Return the [X, Y] coordinate for the center point of the cell that contains the specified text.  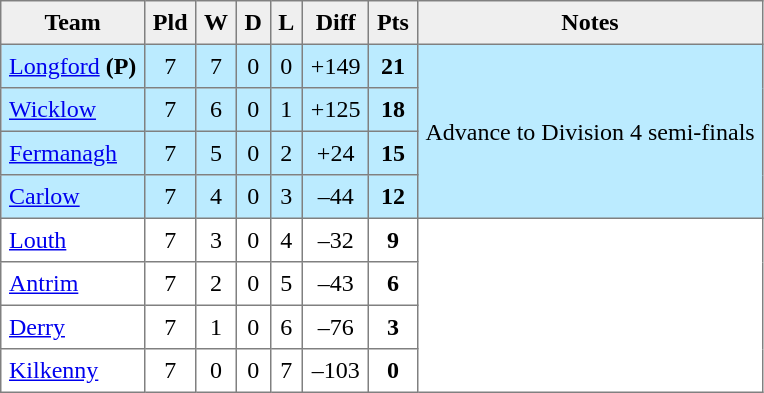
Advance to Division 4 semi-finals [590, 131]
+149 [336, 66]
9 [393, 240]
+125 [336, 110]
Notes [590, 23]
Longford (P) [73, 66]
Wicklow [73, 110]
L [286, 23]
18 [393, 110]
Fermanagh [73, 153]
–32 [336, 240]
–44 [336, 197]
Team [73, 23]
+24 [336, 153]
W [216, 23]
15 [393, 153]
Diff [336, 23]
Derry [73, 327]
Louth [73, 240]
Kilkenny [73, 371]
–103 [336, 371]
12 [393, 197]
21 [393, 66]
–76 [336, 327]
Pld [170, 23]
Pts [393, 23]
Antrim [73, 284]
–43 [336, 284]
D [253, 23]
Carlow [73, 197]
